Extract the (X, Y) coordinate from the center of the cell holding the provided text.  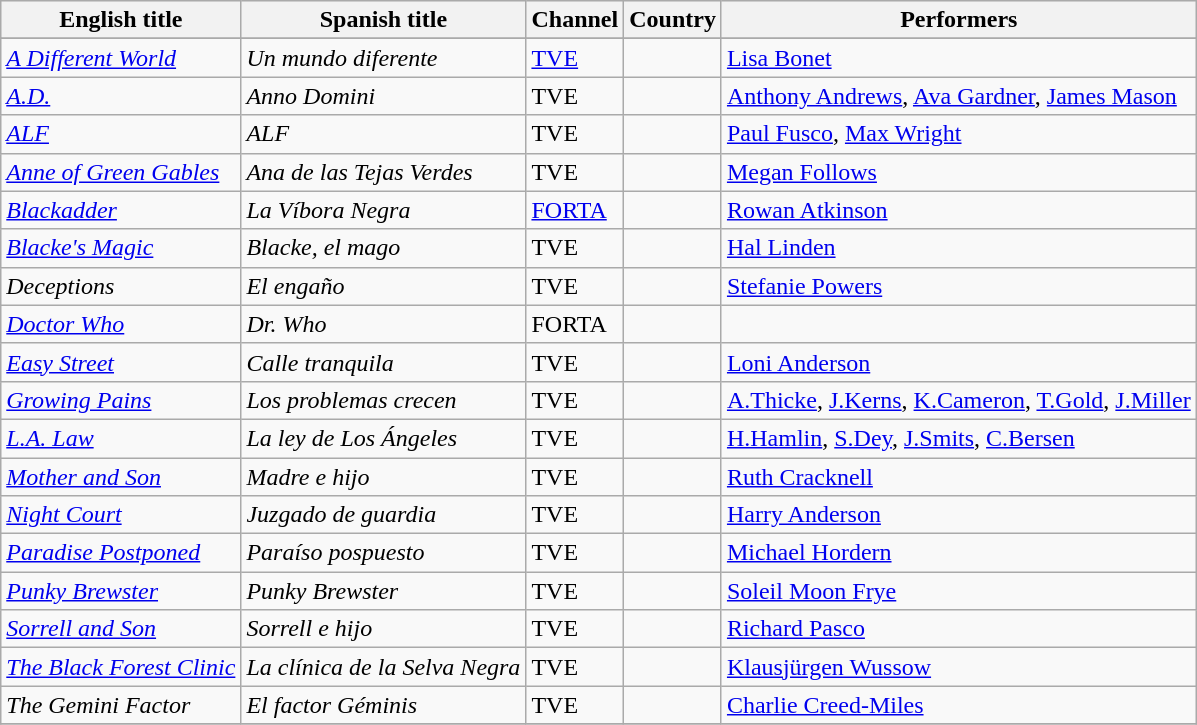
Loni Anderson (958, 362)
Stefanie Powers (958, 286)
Performers (958, 20)
Ruth Cracknell (958, 477)
La Víbora Negra (384, 210)
Michael Hordern (958, 553)
The Gemini Factor (121, 705)
Un mundo diferente (384, 58)
A Different World (121, 58)
A.D. (121, 96)
Juzgado de guardia (384, 515)
Paraíso pospuesto (384, 553)
H.Hamlin, S.Dey, J.Smits, C.Bersen (958, 438)
Charlie Creed-Miles (958, 705)
The Black Forest Clinic (121, 667)
Channel (575, 20)
La ley de Los Ángeles (384, 438)
Blacke, el mago (384, 248)
Paradise Postponed (121, 553)
English title (121, 20)
A.Thicke, J.Kerns, K.Cameron, T.Gold, J.Miller (958, 400)
Dr. Who (384, 324)
Anthony Andrews, Ava Gardner, James Mason (958, 96)
Country (673, 20)
La clínica de la Selva Negra (384, 667)
El factor Géminis (384, 705)
Calle tranquila (384, 362)
Mother and Son (121, 477)
Harry Anderson (958, 515)
Spanish title (384, 20)
Rowan Atkinson (958, 210)
Doctor Who (121, 324)
Klausjürgen Wussow (958, 667)
Night Court (121, 515)
Hal Linden (958, 248)
Anne of Green Gables (121, 172)
Madre e hijo (384, 477)
Los problemas crecen (384, 400)
Easy Street (121, 362)
Paul Fusco, Max Wright (958, 134)
L.A. Law (121, 438)
Growing Pains (121, 400)
Richard Pasco (958, 629)
Lisa Bonet (958, 58)
Sorrell and Son (121, 629)
Sorrell e hijo (384, 629)
Deceptions (121, 286)
Blacke's Magic (121, 248)
El engaño (384, 286)
Anno Domini (384, 96)
Soleil Moon Frye (958, 591)
Blackadder (121, 210)
Megan Follows (958, 172)
Ana de las Tejas Verdes (384, 172)
